Search for the cell housing the specified text and yield its [x, y] center coordinate. 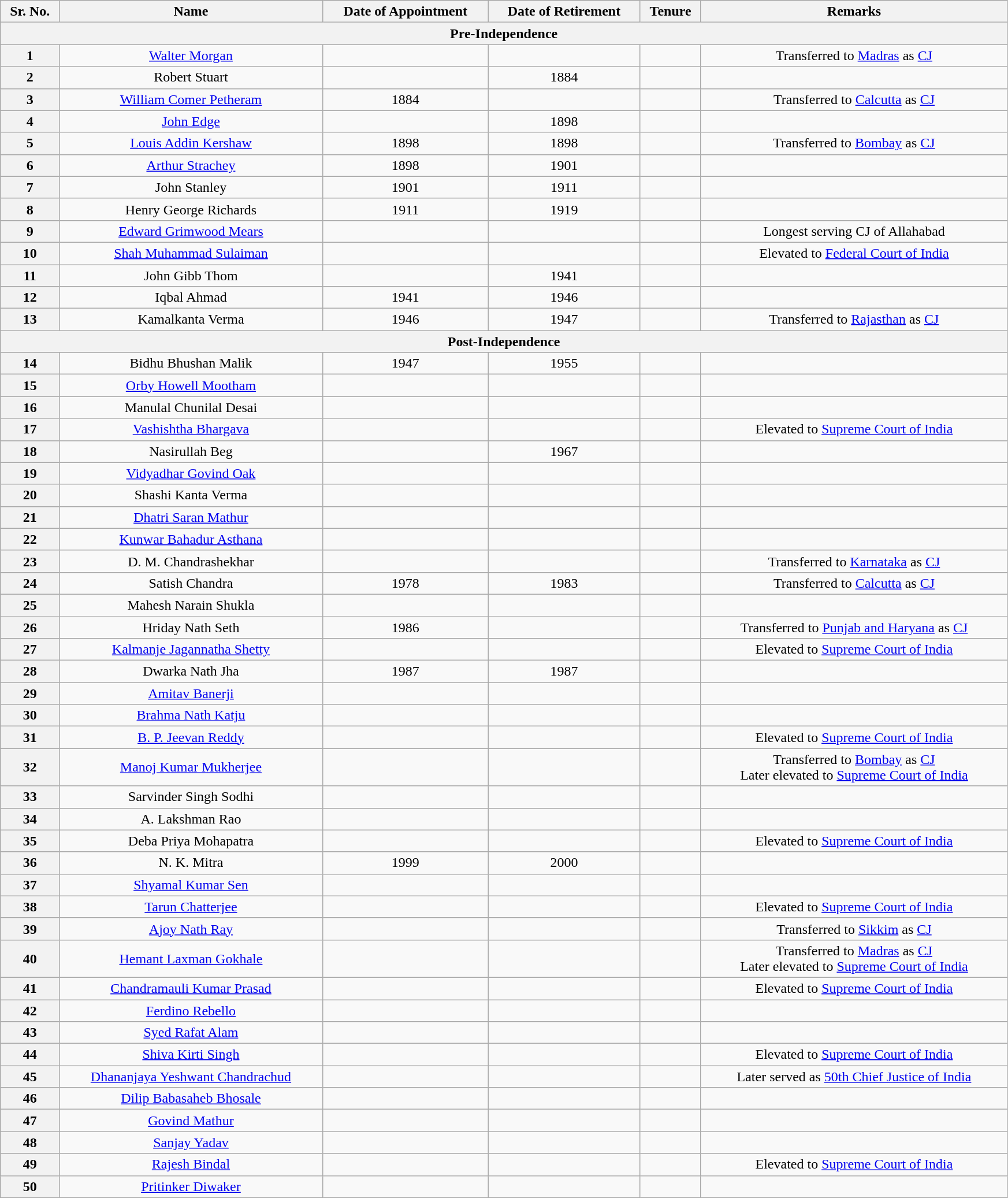
1999 [406, 863]
Kamalkanta Verma [191, 320]
2 [30, 77]
Manoj Kumar Mukherjee [191, 767]
39 [30, 929]
28 [30, 672]
Shyamal Kumar Sen [191, 885]
29 [30, 693]
Arthur Strachey [191, 165]
Transferred to Bombay as CJ Later elevated to Supreme Court of India [854, 767]
3 [30, 99]
Transferred to Sikkim as CJ [854, 929]
Hriday Nath Seth [191, 627]
27 [30, 650]
34 [30, 819]
B. P. Jeevan Reddy [191, 737]
Later served as 50th Chief Justice of India [854, 1077]
Pre-Independence [504, 34]
48 [30, 1143]
46 [30, 1099]
4 [30, 121]
Sanjay Yadav [191, 1143]
14 [30, 364]
25 [30, 605]
Dhatri Saran Mathur [191, 517]
Pritinker Diwaker [191, 1186]
Transferred to Bombay as CJ [854, 143]
1967 [564, 451]
Transferred to Madras as CJ [854, 55]
Rajesh Bindal [191, 1164]
Longest serving CJ of Allahabad [854, 231]
7 [30, 187]
1983 [564, 583]
47 [30, 1121]
18 [30, 451]
Henry George Richards [191, 209]
Kunwar Bahadur Asthana [191, 539]
Robert Stuart [191, 77]
41 [30, 988]
1986 [406, 627]
Dilip Babasaheb Bhosale [191, 1099]
Tenure [671, 12]
Tarun Chatterjee [191, 907]
Hemant Laxman Gokhale [191, 958]
Ferdino Rebello [191, 1011]
Bidhu Bhushan Malik [191, 364]
22 [30, 539]
Dhananjaya Yeshwant Chandrachud [191, 1077]
Orby Howell Mootham [191, 385]
31 [30, 737]
8 [30, 209]
Shah Muhammad Sulaiman [191, 253]
33 [30, 797]
36 [30, 863]
11 [30, 276]
40 [30, 958]
42 [30, 1011]
John Gibb Thom [191, 276]
Ajoy Nath Ray [191, 929]
43 [30, 1033]
Govind Mathur [191, 1121]
Amitav Banerji [191, 693]
35 [30, 841]
Date of Retirement [564, 12]
16 [30, 407]
15 [30, 385]
21 [30, 517]
30 [30, 715]
Elevated to Federal Court of India [854, 253]
6 [30, 165]
5 [30, 143]
37 [30, 885]
10 [30, 253]
1978 [406, 583]
John Stanley [191, 187]
26 [30, 627]
19 [30, 473]
Sr. No. [30, 12]
2000 [564, 863]
49 [30, 1164]
Nasirullah Beg [191, 451]
Vashishtha Bhargava [191, 429]
Satish Chandra [191, 583]
Deba Priya Mohapatra [191, 841]
John Edge [191, 121]
20 [30, 495]
1919 [564, 209]
1955 [564, 364]
Syed Rafat Alam [191, 1033]
17 [30, 429]
Shiva Kirti Singh [191, 1055]
Manulal Chunilal Desai [191, 407]
Transferred to Karnataka as CJ [854, 561]
12 [30, 298]
Edward Grimwood Mears [191, 231]
1 [30, 55]
Louis Addin Kershaw [191, 143]
44 [30, 1055]
Brahma Nath Katju [191, 715]
Transferred to Punjab and Haryana as CJ [854, 627]
13 [30, 320]
Sarvinder Singh Sodhi [191, 797]
24 [30, 583]
Post-Independence [504, 342]
Name [191, 12]
Iqbal Ahmad [191, 298]
9 [30, 231]
50 [30, 1186]
A. Lakshman Rao [191, 819]
William Comer Petheram [191, 99]
23 [30, 561]
Chandramauli Kumar Prasad [191, 988]
Remarks [854, 12]
Dwarka Nath Jha [191, 672]
Mahesh Narain Shukla [191, 605]
38 [30, 907]
Vidyadhar Govind Oak [191, 473]
45 [30, 1077]
Date of Appointment [406, 12]
N. K. Mitra [191, 863]
32 [30, 767]
D. M. Chandrashekhar [191, 561]
Shashi Kanta Verma [191, 495]
Walter Morgan [191, 55]
Kalmanje Jagannatha Shetty [191, 650]
Transferred to Rajasthan as CJ [854, 320]
Transferred to Madras as CJ Later elevated to Supreme Court of India [854, 958]
